Locate the cell with the specified text and output its (x, y) center coordinate. 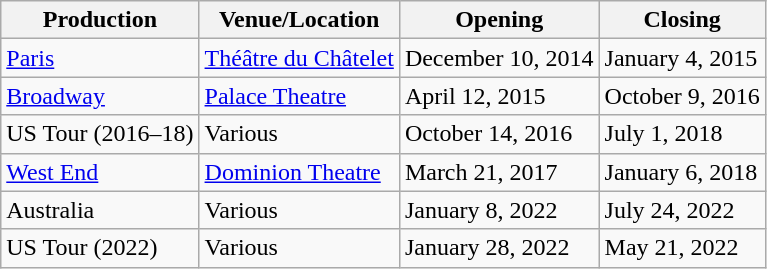
October 14, 2016 (499, 134)
Venue/Location (299, 20)
Opening (499, 20)
December 10, 2014 (499, 58)
Production (100, 20)
US Tour (2022) (100, 248)
July 1, 2018 (682, 134)
US Tour (2016–18) (100, 134)
January 8, 2022 (499, 210)
Broadway (100, 96)
May 21, 2022 (682, 248)
April 12, 2015 (499, 96)
July 24, 2022 (682, 210)
January 6, 2018 (682, 172)
October 9, 2016 (682, 96)
Dominion Theatre (299, 172)
January 28, 2022 (499, 248)
Closing (682, 20)
January 4, 2015 (682, 58)
Palace Theatre (299, 96)
March 21, 2017 (499, 172)
Théâtre du Châtelet (299, 58)
Australia (100, 210)
West End (100, 172)
Paris (100, 58)
